Provide the (X, Y) coordinate of the cell's center where the given text is located.  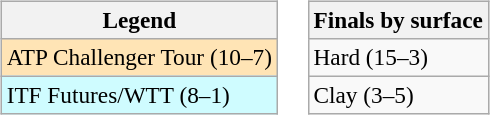
Legend (139, 20)
ATP Challenger Tour (10–7) (139, 57)
Hard (15–3) (398, 57)
Finals by surface (398, 20)
Clay (3–5) (398, 95)
ITF Futures/WTT (8–1) (139, 95)
